Extract the [X, Y] coordinate from the center of the cell holding the provided text.  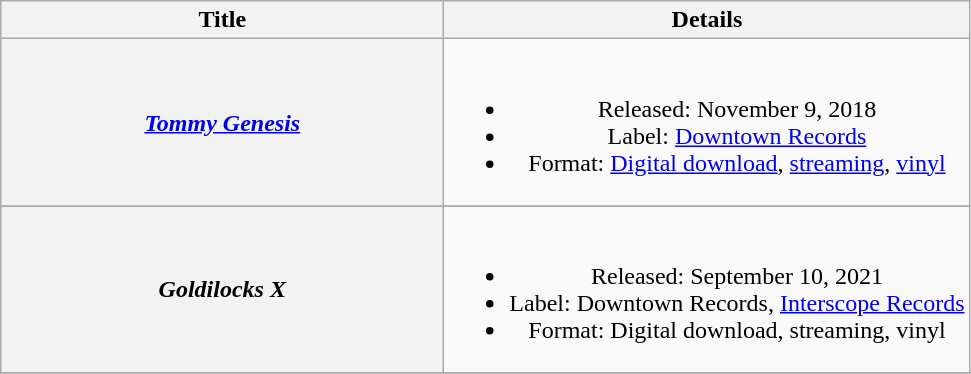
Released: November 9, 2018Label: Downtown RecordsFormat: Digital download, streaming, vinyl [707, 122]
Tommy Genesis [222, 122]
Details [707, 20]
Released: September 10, 2021Label: Downtown Records, Interscope RecordsFormat: Digital download, streaming, vinyl [707, 290]
Goldilocks X [222, 290]
Title [222, 20]
